Determine the (X, Y) coordinate at the center of the cell enclosing the given text.  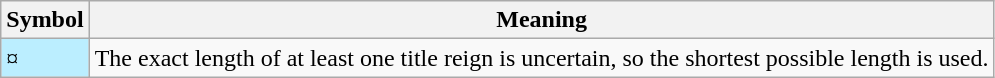
Symbol (45, 20)
¤ (45, 58)
The exact length of at least one title reign is uncertain, so the shortest possible length is used. (542, 58)
Meaning (542, 20)
